Detect which cell encompasses the target text, then output its (x, y) center coordinate. 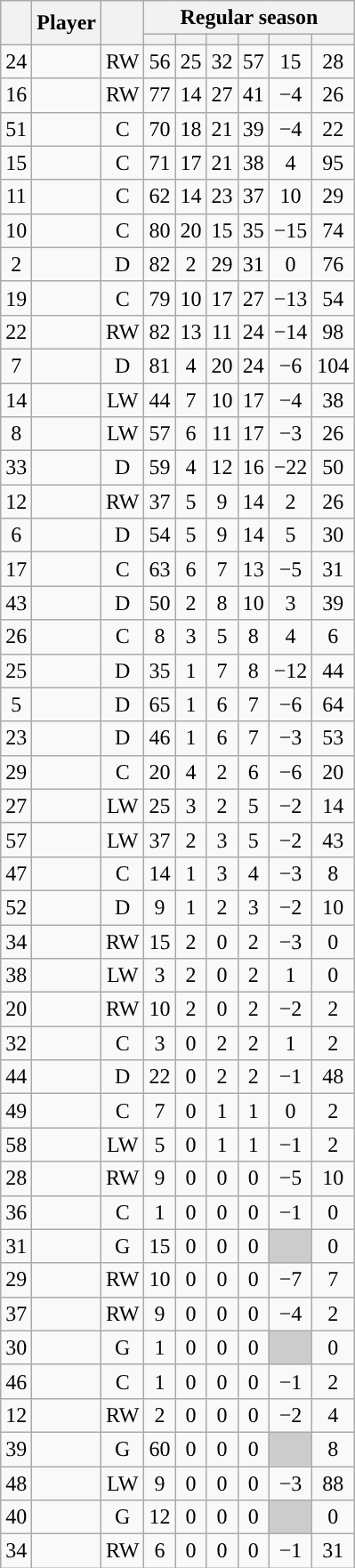
60 (160, 1449)
−12 (290, 671)
−22 (290, 468)
Player (67, 23)
62 (160, 197)
19 (16, 298)
51 (16, 129)
70 (160, 129)
49 (16, 1111)
36 (16, 1212)
63 (160, 569)
53 (333, 738)
41 (253, 95)
71 (160, 163)
18 (190, 129)
64 (333, 704)
52 (16, 907)
77 (160, 95)
33 (16, 468)
40 (16, 1517)
79 (160, 298)
Regular season (249, 18)
74 (333, 230)
80 (160, 230)
81 (160, 366)
47 (16, 873)
−14 (290, 332)
65 (160, 704)
88 (333, 1483)
58 (16, 1145)
59 (160, 468)
−7 (290, 1280)
104 (333, 366)
56 (160, 61)
95 (333, 163)
76 (333, 264)
−15 (290, 230)
−13 (290, 298)
98 (333, 332)
